Provide the [x, y] coordinate of the cell's center where the given text is located.  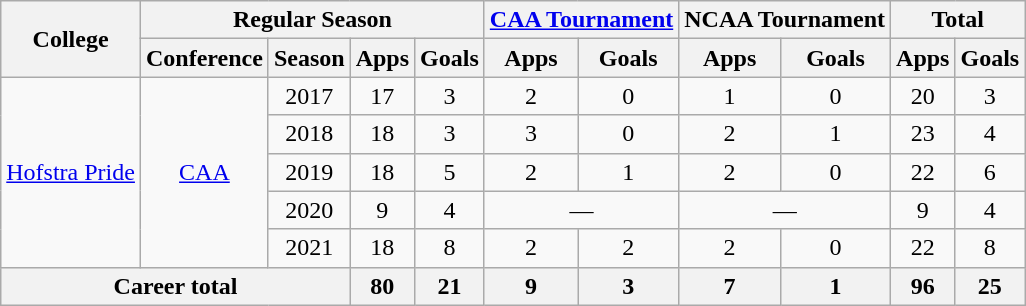
CAA Tournament [581, 20]
21 [450, 286]
2018 [309, 134]
2017 [309, 96]
Career total [176, 286]
6 [990, 172]
Season [309, 58]
80 [382, 286]
20 [923, 96]
NCAA Tournament [785, 20]
2020 [309, 210]
5 [450, 172]
Regular Season [312, 20]
96 [923, 286]
2021 [309, 248]
Conference [204, 58]
25 [990, 286]
7 [730, 286]
Total [958, 20]
Hofstra Pride [71, 172]
2019 [309, 172]
CAA [204, 172]
College [71, 39]
17 [382, 96]
23 [923, 134]
